Scan for the cell matching the given text and deliver its [X, Y] coordinate at center. 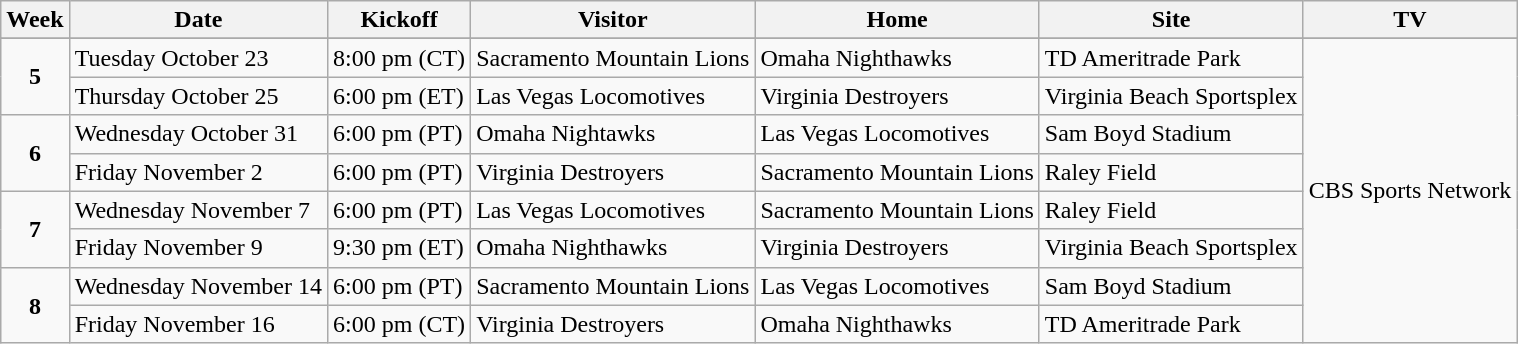
Thursday October 25 [198, 96]
6:00 pm (ET) [400, 96]
Site [1171, 20]
8:00 pm (CT) [400, 58]
Friday November 16 [198, 324]
5 [35, 77]
Wednesday November 14 [198, 286]
CBS Sports Network [1410, 191]
9:30 pm (ET) [400, 248]
6 [35, 153]
Wednesday November 7 [198, 210]
6:00 pm (CT) [400, 324]
Date [198, 20]
Omaha Nightawks [613, 134]
Tuesday October 23 [198, 58]
TV [1410, 20]
7 [35, 229]
Friday November 9 [198, 248]
Week [35, 20]
8 [35, 305]
Wednesday October 31 [198, 134]
Friday November 2 [198, 172]
Home [897, 20]
Visitor [613, 20]
Kickoff [400, 20]
